Locate the cell with the specified text and output its (X, Y) center coordinate. 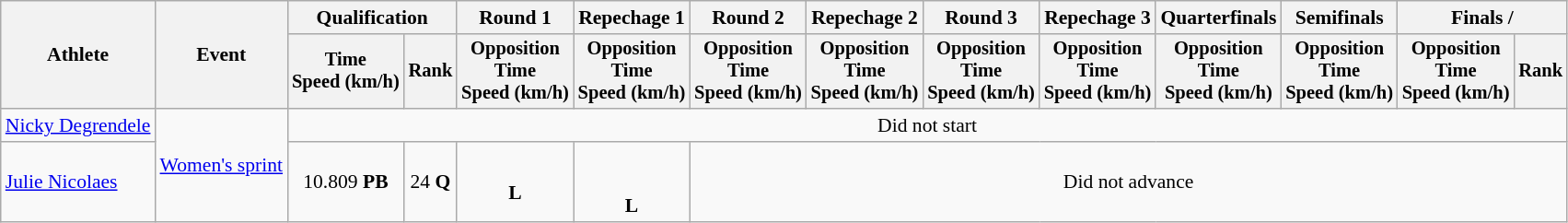
Qualification (372, 18)
Repechage 1 (632, 18)
24 Q (431, 182)
Did not start (927, 125)
Julie Nicolaes (78, 182)
TimeSpeed (km/h) (346, 72)
Finals / (1482, 18)
Nicky Degrendele (78, 125)
Repechage 3 (1098, 18)
Quarterfinals (1218, 18)
Round 2 (748, 18)
Event (222, 55)
Semifinals (1339, 18)
Repechage 2 (865, 18)
Round 1 (516, 18)
Athlete (78, 55)
Women's sprint (222, 165)
Did not advance (1129, 182)
10.809 PB (346, 182)
Round 3 (981, 18)
